Output the [X, Y] coordinate of the center of the cell containing the given text.  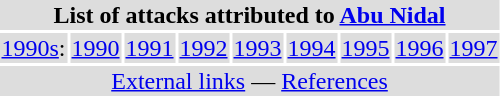
List of attacks attributed to Abu Nidal [250, 15]
1995 [366, 48]
1997 [474, 48]
1996 [420, 48]
1993 [258, 48]
1990 [96, 48]
1992 [204, 48]
1994 [312, 48]
1990s: [34, 48]
External links — References [250, 81]
1991 [150, 48]
